Return the (x, y) coordinate for the center point of the cell that contains the specified text.  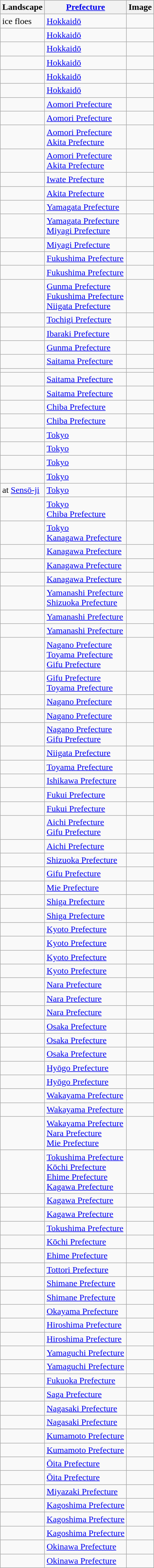
Image (140, 7)
Miyazaki Prefecture (86, 1492)
Fukuoka Prefecture (86, 1380)
Gifu PrefectureToyama Prefecture (86, 683)
Gunma PrefectureFukushima PrefectureNiigata Prefecture (86, 296)
Niigata Prefecture (86, 753)
Yamagata Prefecture (86, 207)
Toyama Prefecture (86, 767)
Yamagata PrefectureMiyagi Prefecture (86, 226)
Iwate Prefecture (86, 179)
Tochigi Prefecture (86, 320)
Ishikawa Prefecture (86, 781)
Gifu Prefecture (86, 874)
Prefecture (86, 7)
ice floes (23, 21)
Yamanashi PrefectureShizuoka Prefecture (86, 598)
Okayama Prefecture (86, 1311)
Nagano PrefectureToyama PrefectureGifu Prefecture (86, 654)
Ibaraki Prefecture (86, 334)
TokyoKanagawa Prefecture (86, 533)
Mie Prefecture (86, 888)
Akita Prefecture (86, 193)
Aichi PrefectureGifu Prefecture (86, 828)
Tottori Prefecture (86, 1270)
Gunma Prefecture (86, 347)
Tokushima Prefecture (86, 1228)
Nagano PrefectureGifu Prefecture (86, 734)
Kōchi Prefecture (86, 1242)
Landscape (23, 7)
Miyagi Prefecture (86, 245)
Saga Prefecture (86, 1394)
TokyoChiba Prefecture (86, 509)
Shizuoka Prefecture (86, 860)
Wakayama PrefectureNara PrefectureMie Prefecture (86, 1133)
at Sensō-ji (23, 490)
Ehime Prefecture (86, 1256)
Tokushima PrefectureKōchi PrefectureEhime PrefectureKagawa Prefecture (86, 1171)
Aichi Prefecture (86, 846)
